Scan for the cell matching the given text and deliver its (X, Y) coordinate at center. 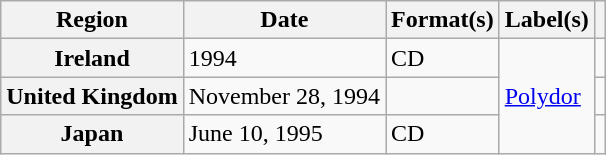
Ireland (92, 58)
United Kingdom (92, 96)
Format(s) (443, 20)
Date (284, 20)
November 28, 1994 (284, 96)
Polydor (546, 96)
Label(s) (546, 20)
1994 (284, 58)
June 10, 1995 (284, 134)
Japan (92, 134)
Region (92, 20)
